Scan for the cell matching the given text and deliver its (X, Y) coordinate at center. 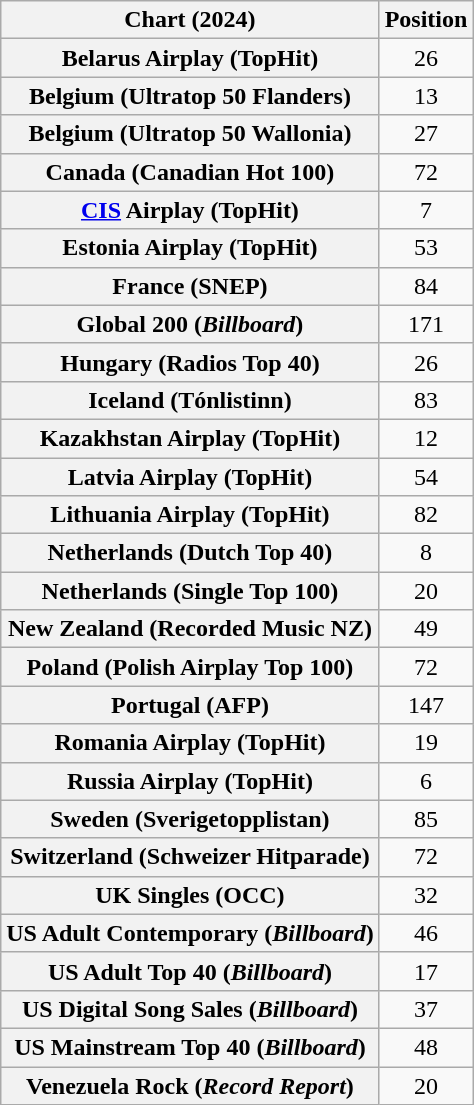
6 (426, 781)
Hungary (Radios Top 40) (190, 362)
12 (426, 438)
US Digital Song Sales (Billboard) (190, 1009)
19 (426, 743)
Global 200 (Billboard) (190, 324)
49 (426, 629)
83 (426, 400)
171 (426, 324)
Kazakhstan Airplay (TopHit) (190, 438)
Sweden (Sverigetopplistan) (190, 819)
Position (426, 20)
8 (426, 553)
Netherlands (Dutch Top 40) (190, 553)
Belarus Airplay (TopHit) (190, 58)
Chart (2024) (190, 20)
Estonia Airplay (TopHit) (190, 248)
32 (426, 895)
Latvia Airplay (TopHit) (190, 477)
Portugal (AFP) (190, 705)
85 (426, 819)
27 (426, 134)
84 (426, 286)
Romania Airplay (TopHit) (190, 743)
US Adult Top 40 (Billboard) (190, 971)
Belgium (Ultratop 50 Flanders) (190, 96)
Lithuania Airplay (TopHit) (190, 515)
Belgium (Ultratop 50 Wallonia) (190, 134)
Russia Airplay (TopHit) (190, 781)
147 (426, 705)
46 (426, 933)
37 (426, 1009)
54 (426, 477)
7 (426, 210)
Netherlands (Single Top 100) (190, 591)
Venezuela Rock (Record Report) (190, 1085)
13 (426, 96)
US Mainstream Top 40 (Billboard) (190, 1047)
US Adult Contemporary (Billboard) (190, 933)
48 (426, 1047)
CIS Airplay (TopHit) (190, 210)
France (SNEP) (190, 286)
17 (426, 971)
Iceland (Tónlistinn) (190, 400)
Poland (Polish Airplay Top 100) (190, 667)
Switzerland (Schweizer Hitparade) (190, 857)
New Zealand (Recorded Music NZ) (190, 629)
53 (426, 248)
82 (426, 515)
Canada (Canadian Hot 100) (190, 172)
UK Singles (OCC) (190, 895)
